Pinpoint the cell where the given text exists, returning its (X, Y) midpoint coordinate. 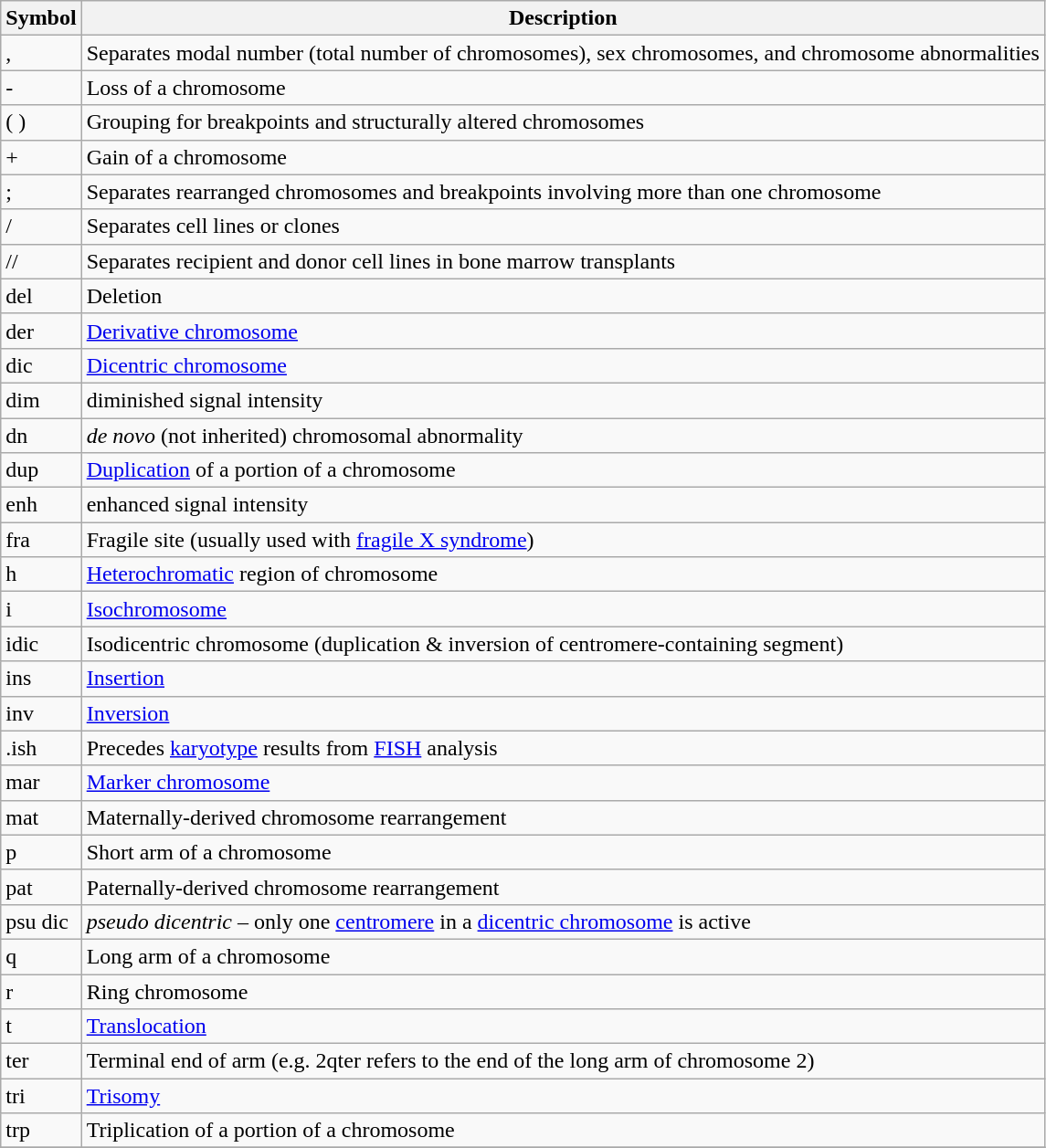
dn (41, 436)
diminished signal intensity (563, 400)
Isodicentric chromosome (duplication & inversion of centromere-containing segment) (563, 644)
- (41, 88)
Ring chromosome (563, 991)
Isochromosome (563, 609)
Description (563, 18)
Translocation (563, 1027)
r (41, 991)
Grouping for breakpoints and structurally altered chromosomes (563, 122)
/ (41, 226)
mat (41, 817)
Inversion (563, 713)
Short arm of a chromosome (563, 852)
, (41, 53)
Gain of a chromosome (563, 157)
Triplication of a portion of a chromosome (563, 1131)
Paternally-derived chromosome rearrangement (563, 887)
Separates modal number (total number of chromosomes), sex chromosomes, and chromosome abnormalities (563, 53)
ter (41, 1061)
Precedes karyotype results from FISH analysis (563, 748)
// (41, 261)
enh (41, 505)
Maternally-derived chromosome rearrangement (563, 817)
h (41, 574)
trp (41, 1131)
Loss of a chromosome (563, 88)
Separates cell lines or clones (563, 226)
Terminal end of arm (e.g. 2qter refers to the end of the long arm of chromosome 2) (563, 1061)
Separates recipient and donor cell lines in bone marrow transplants (563, 261)
( ) (41, 122)
fra (41, 540)
Dicentric chromosome (563, 365)
del (41, 296)
pat (41, 887)
dup (41, 470)
q (41, 956)
Long arm of a chromosome (563, 956)
pseudo dicentric – only one centromere in a dicentric chromosome is active (563, 922)
tri (41, 1096)
Marker chromosome (563, 783)
Heterochromatic region of chromosome (563, 574)
Separates rearranged chromosomes and breakpoints involving more than one chromosome (563, 192)
i (41, 609)
.ish (41, 748)
de novo (not inherited) chromosomal abnormality (563, 436)
Duplication of a portion of a chromosome (563, 470)
idic (41, 644)
t (41, 1027)
; (41, 192)
p (41, 852)
Insertion (563, 679)
+ (41, 157)
mar (41, 783)
inv (41, 713)
Fragile site (usually used with fragile X syndrome) (563, 540)
Deletion (563, 296)
Derivative chromosome (563, 331)
Symbol (41, 18)
Trisomy (563, 1096)
ins (41, 679)
dic (41, 365)
der (41, 331)
enhanced signal intensity (563, 505)
dim (41, 400)
psu dic (41, 922)
